Return [x, y] of the center of cell containing provided text 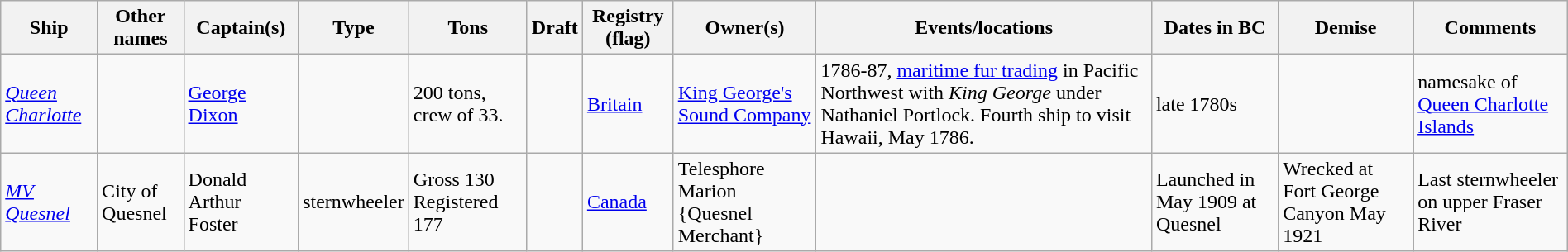
Type [354, 28]
Events/locations [984, 28]
namesake of Queen Charlotte Islands [1490, 104]
Donald Arthur Foster [241, 202]
Other names [141, 28]
Tons [468, 28]
MV Quesnel [50, 202]
Canada [628, 202]
Gross 130 Registered 177 [468, 202]
Owner(s) [744, 28]
Demise [1346, 28]
King George's Sound Company [744, 104]
Telesphore Marion {Quesnel Merchant} [744, 202]
Registry (flag) [628, 28]
Britain [628, 104]
Comments [1490, 28]
Wrecked at Fort George Canyon May 1921 [1346, 202]
Launched in May 1909 at Quesnel [1214, 202]
Queen Charlotte [50, 104]
Dates in BC [1214, 28]
sternwheeler [354, 202]
City of Quesnel [141, 202]
Draft [554, 28]
200 tons, crew of 33. [468, 104]
Captain(s) [241, 28]
late 1780s [1214, 104]
1786-87, maritime fur trading in Pacific Northwest with King George under Nathaniel Portlock. Fourth ship to visit Hawaii, May 1786. [984, 104]
George Dixon [241, 104]
Ship [50, 28]
Last sternwheeler on upper Fraser River [1490, 202]
